From the cell containing the given text, extract its center point as (X, Y) coordinate. 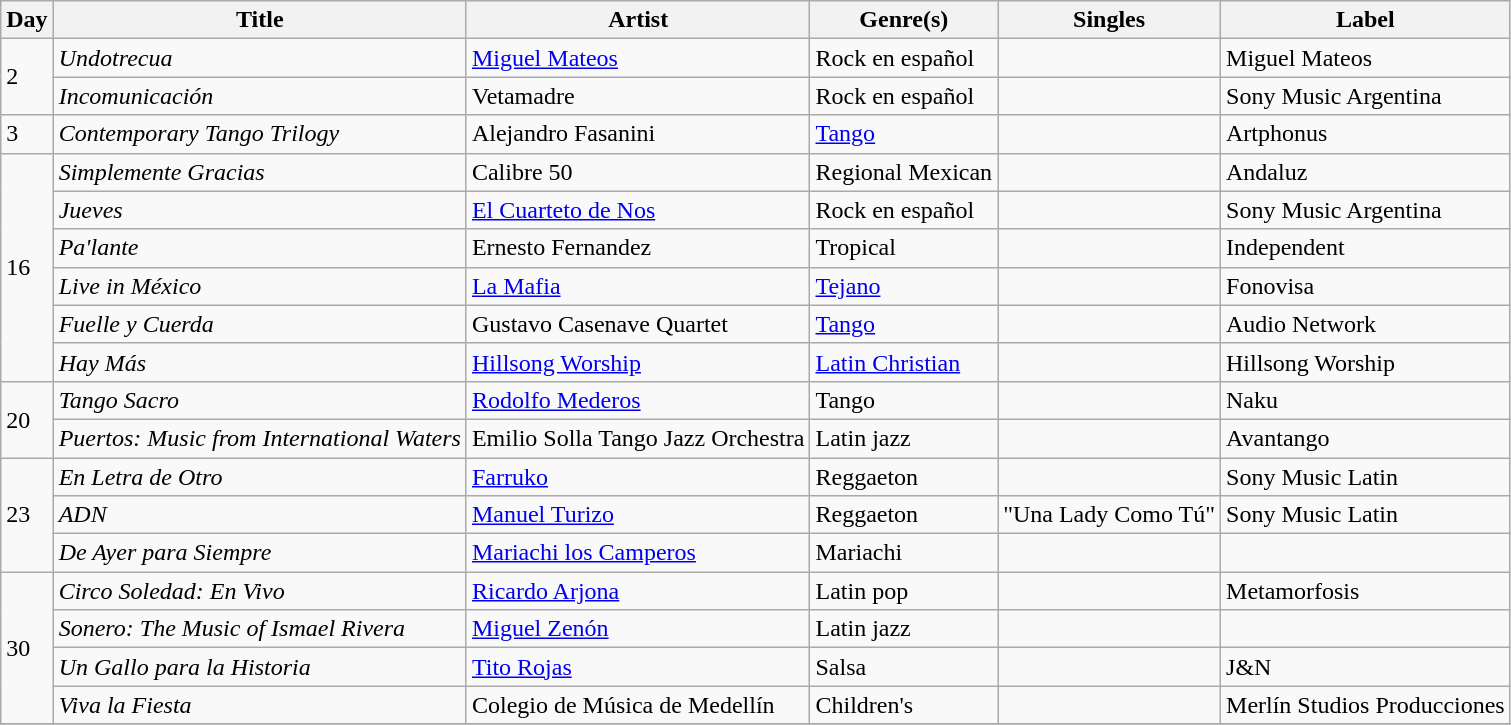
Sonero: The Music of Ismael Rivera (260, 629)
Incomunicación (260, 96)
2 (27, 77)
Label (1366, 20)
Miguel Zenón (638, 629)
30 (27, 648)
Undotrecua (260, 58)
Manuel Turizo (638, 515)
Children's (904, 705)
23 (27, 515)
Alejandro Fasanini (638, 134)
Title (260, 20)
Live in México (260, 286)
Mariachi los Camperos (638, 553)
Contemporary Tango Trilogy (260, 134)
Audio Network (1366, 324)
"Una Lady Como Tú" (1110, 515)
Merlín Studios Producciones (1366, 705)
16 (27, 267)
Metamorfosis (1366, 591)
Fuelle y Cuerda (260, 324)
20 (27, 419)
Tejano (904, 286)
Emilio Solla Tango Jazz Orchestra (638, 438)
Tango Sacro (260, 400)
J&N (1366, 667)
Circo Soledad: En Vivo (260, 591)
Andaluz (1366, 172)
Genre(s) (904, 20)
Mariachi (904, 553)
Independent (1366, 248)
Farruko (638, 477)
Hay Más (260, 362)
Calibre 50 (638, 172)
Singles (1110, 20)
Un Gallo para la Historia (260, 667)
Rodolfo Mederos (638, 400)
Latin pop (904, 591)
Salsa (904, 667)
ADN (260, 515)
Ricardo Arjona (638, 591)
Tropical (904, 248)
Naku (1366, 400)
Regional Mexican (904, 172)
Colegio de Música de Medellín (638, 705)
Artphonus (1366, 134)
Avantango (1366, 438)
3 (27, 134)
Fonovisa (1366, 286)
Artist (638, 20)
Vetamadre (638, 96)
Ernesto Fernandez (638, 248)
Latin Christian (904, 362)
Puertos: Music from International Waters (260, 438)
En Letra de Otro (260, 477)
Viva la Fiesta (260, 705)
La Mafia (638, 286)
Simplemente Gracias (260, 172)
Gustavo Casenave Quartet (638, 324)
Jueves (260, 210)
De Ayer para Siempre (260, 553)
Pa'lante (260, 248)
Tito Rojas (638, 667)
Day (27, 20)
El Cuarteto de Nos (638, 210)
